Return the [x, y] coordinate for the center point of the cell that contains the specified text.  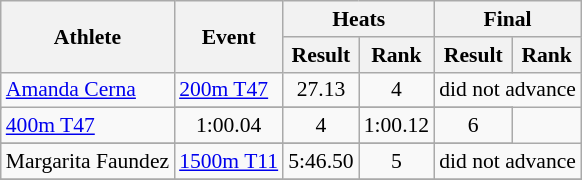
1500m T11 [228, 162]
Final [508, 19]
5:46.50 [320, 162]
200m T47 [228, 90]
6 [473, 126]
Amanda Cerna [88, 90]
Event [228, 36]
Heats [358, 19]
Margarita Faundez [88, 162]
5 [396, 162]
27.13 [320, 90]
1:00.12 [396, 126]
Athlete [88, 36]
1:00.04 [228, 126]
400m T47 [88, 126]
